Determine the [X, Y] coordinate at the center of the cell enclosing the given text.  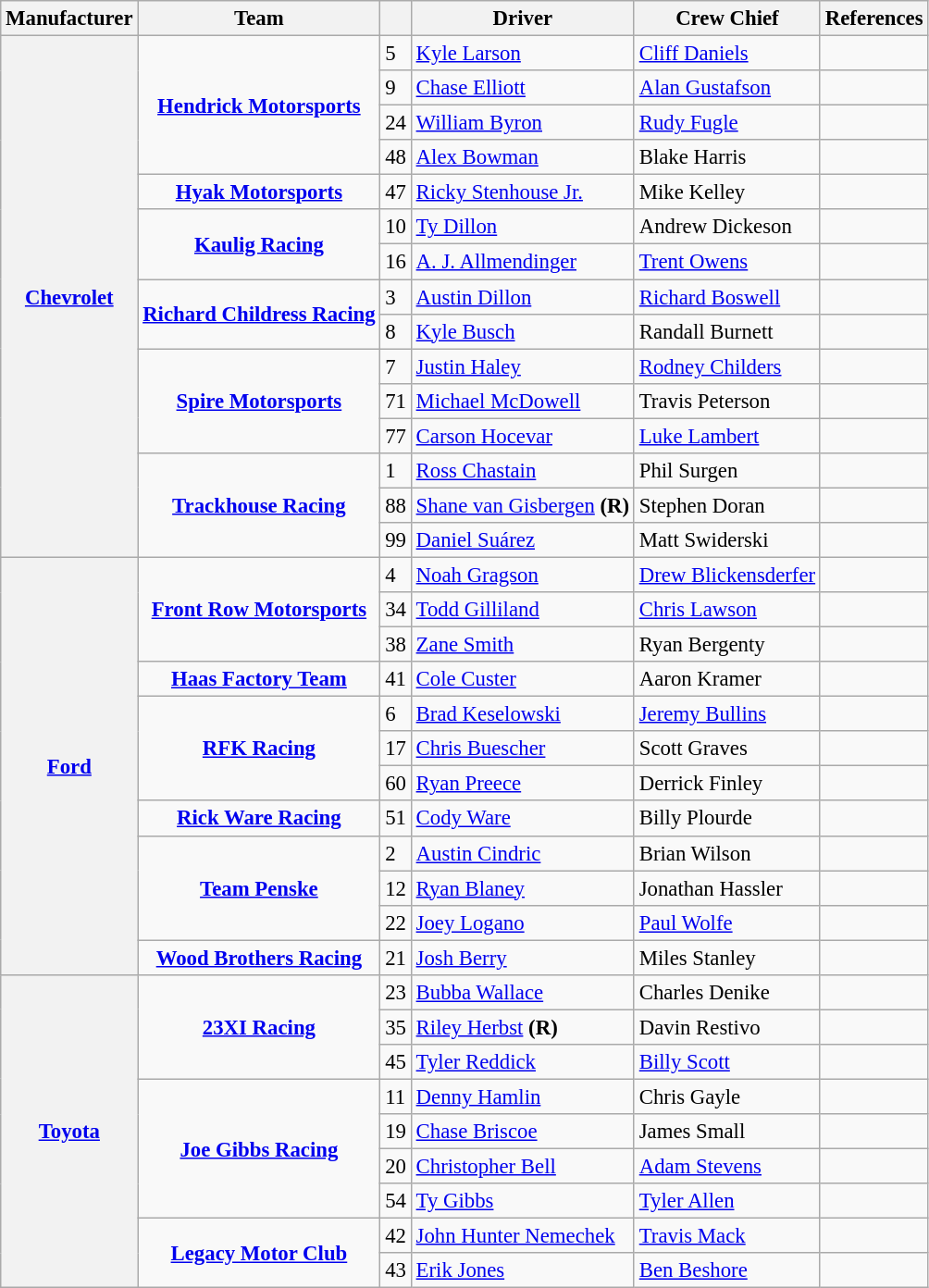
11 [396, 1096]
Carson Hocevar [522, 436]
19 [396, 1132]
Ryan Bergenty [727, 645]
16 [396, 262]
6 [396, 714]
Cliff Daniels [727, 54]
Randall Burnett [727, 331]
A. J. Allmendinger [522, 262]
23XI Racing [259, 1027]
Zane Smith [522, 645]
Chase Briscoe [522, 1132]
Stephen Doran [727, 505]
51 [396, 819]
54 [396, 1201]
4 [396, 575]
7 [396, 366]
20 [396, 1167]
Ty Dillon [522, 227]
21 [396, 958]
John Hunter Nemechek [522, 1236]
Denny Hamlin [522, 1096]
Trent Owens [727, 262]
Aaron Kramer [727, 679]
Kyle Busch [522, 331]
2 [396, 853]
Adam Stevens [727, 1167]
Drew Blickensderfer [727, 575]
Chris Gayle [727, 1096]
Billy Plourde [727, 819]
45 [396, 1062]
Ricky Stenhouse Jr. [522, 192]
Andrew Dickeson [727, 227]
Luke Lambert [727, 436]
38 [396, 645]
Jeremy Bullins [727, 714]
Ty Gibbs [522, 1201]
Kaulig Racing [259, 244]
43 [396, 1270]
Richard Boswell [727, 297]
Cody Ware [522, 819]
77 [396, 436]
Travis Mack [727, 1236]
Ryan Preece [522, 784]
Josh Berry [522, 958]
Legacy Motor Club [259, 1253]
Alan Gustafson [727, 88]
Hyak Motorsports [259, 192]
Brian Wilson [727, 853]
Manufacturer [69, 19]
Michael McDowell [522, 401]
Phil Surgen [727, 471]
Kyle Larson [522, 54]
35 [396, 1027]
1 [396, 471]
88 [396, 505]
Joey Logano [522, 923]
10 [396, 227]
23 [396, 993]
Ford [69, 766]
24 [396, 123]
Derrick Finley [727, 784]
Jonathan Hassler [727, 888]
Spire Motorsports [259, 402]
Haas Factory Team [259, 679]
Justin Haley [522, 366]
17 [396, 749]
47 [396, 192]
Christopher Bell [522, 1167]
James Small [727, 1132]
Erik Jones [522, 1270]
Davin Restivo [727, 1027]
Paul Wolfe [727, 923]
Ryan Blaney [522, 888]
42 [396, 1236]
Miles Stanley [727, 958]
Austin Dillon [522, 297]
Matt Swiderski [727, 540]
Daniel Suárez [522, 540]
Joe Gibbs Racing [259, 1148]
Shane van Gisbergen (R) [522, 505]
71 [396, 401]
Ross Chastain [522, 471]
Charles Denike [727, 993]
Tyler Reddick [522, 1062]
3 [396, 297]
Tyler Allen [727, 1201]
Mike Kelley [727, 192]
Richard Childress Racing [259, 315]
Rick Ware Racing [259, 819]
48 [396, 157]
Rudy Fugle [727, 123]
Blake Harris [727, 157]
99 [396, 540]
Crew Chief [727, 19]
Toyota [69, 1132]
Alex Bowman [522, 157]
William Byron [522, 123]
60 [396, 784]
Chris Lawson [727, 610]
12 [396, 888]
Chevrolet [69, 297]
Austin Cindric [522, 853]
Wood Brothers Racing [259, 958]
9 [396, 88]
Travis Peterson [727, 401]
Team [259, 19]
Scott Graves [727, 749]
Driver [522, 19]
Bubba Wallace [522, 993]
Riley Herbst (R) [522, 1027]
Billy Scott [727, 1062]
Front Row Motorsports [259, 609]
8 [396, 331]
Rodney Childers [727, 366]
RFK Racing [259, 749]
5 [396, 54]
Chase Elliott [522, 88]
41 [396, 679]
Team Penske [259, 888]
Cole Custer [522, 679]
Hendrick Motorsports [259, 105]
Trackhouse Racing [259, 505]
Todd Gilliland [522, 610]
22 [396, 923]
34 [396, 610]
Brad Keselowski [522, 714]
References [873, 19]
Chris Buescher [522, 749]
Ben Beshore [727, 1270]
Noah Gragson [522, 575]
